Locate the cell with the specified text and output its (X, Y) center coordinate. 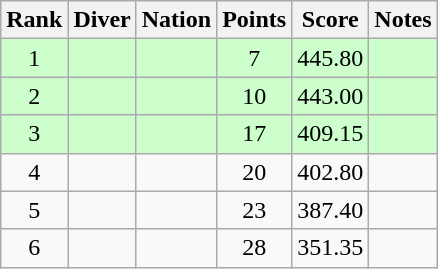
Nation (176, 20)
409.15 (330, 134)
5 (34, 210)
20 (254, 172)
2 (34, 96)
Points (254, 20)
4 (34, 172)
7 (254, 58)
445.80 (330, 58)
10 (254, 96)
3 (34, 134)
23 (254, 210)
17 (254, 134)
351.35 (330, 248)
402.80 (330, 172)
1 (34, 58)
Notes (403, 20)
387.40 (330, 210)
Rank (34, 20)
6 (34, 248)
Score (330, 20)
Diver (102, 20)
443.00 (330, 96)
28 (254, 248)
